Search for the cell housing the specified text and yield its (X, Y) center coordinate. 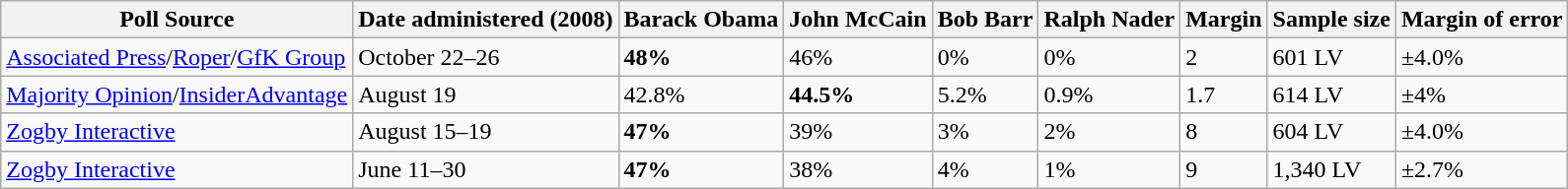
604 LV (1331, 132)
Associated Press/Roper/GfK Group (178, 57)
1.7 (1224, 94)
Ralph Nader (1109, 20)
Bob Barr (985, 20)
48% (701, 57)
Sample size (1331, 20)
39% (858, 132)
42.8% (701, 94)
46% (858, 57)
44.5% (858, 94)
8 (1224, 132)
614 LV (1331, 94)
9 (1224, 169)
Date administered (2008) (485, 20)
0.9% (1109, 94)
1,340 LV (1331, 169)
5.2% (985, 94)
Poll Source (178, 20)
2% (1109, 132)
Margin of error (1481, 20)
August 15–19 (485, 132)
Majority Opinion/InsiderAdvantage (178, 94)
October 22–26 (485, 57)
2 (1224, 57)
4% (985, 169)
Barack Obama (701, 20)
3% (985, 132)
38% (858, 169)
Margin (1224, 20)
±2.7% (1481, 169)
June 11–30 (485, 169)
1% (1109, 169)
601 LV (1331, 57)
±4% (1481, 94)
John McCain (858, 20)
August 19 (485, 94)
